Identify which cell holds the provided text, then report its [X, Y] central coordinate. 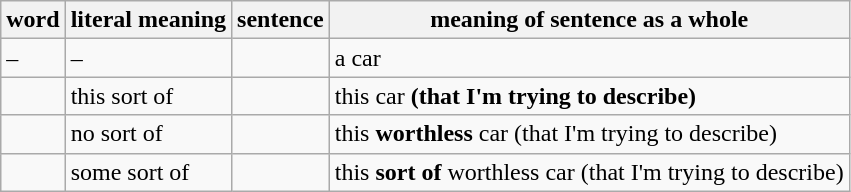
this sort of worthless car (that I'm trying to describe) [589, 172]
no sort of [148, 134]
literal meaning [148, 20]
this sort of [148, 96]
this car (that I'm trying to describe) [589, 96]
word [33, 20]
meaning of sentence as a whole [589, 20]
sentence [281, 20]
some sort of [148, 172]
a car [589, 58]
this worthless car (that I'm trying to describe) [589, 134]
